Capture the cell that displays the provided text and extract its [x, y] central coordinate. 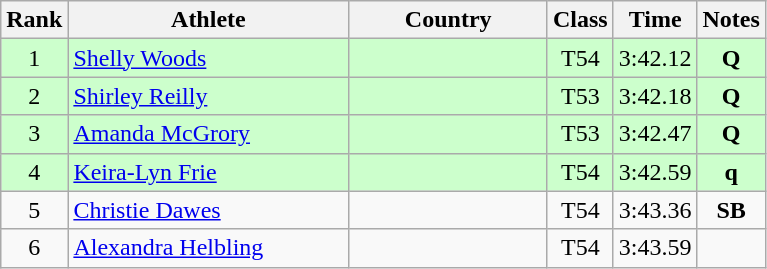
6 [34, 248]
Athlete [208, 20]
2 [34, 96]
3:43.36 [655, 210]
Alexandra Helbling [208, 248]
1 [34, 58]
Keira-Lyn Frie [208, 172]
4 [34, 172]
q [731, 172]
Amanda McGrory [208, 134]
Time [655, 20]
3:42.47 [655, 134]
SB [731, 210]
Christie Dawes [208, 210]
Shirley Reilly [208, 96]
3:42.12 [655, 58]
Shelly Woods [208, 58]
3:42.59 [655, 172]
Notes [731, 20]
3:42.18 [655, 96]
5 [34, 210]
Rank [34, 20]
Class [580, 20]
Country [448, 20]
3:43.59 [655, 248]
3 [34, 134]
